Identify which cell holds the provided text, then report its [x, y] central coordinate. 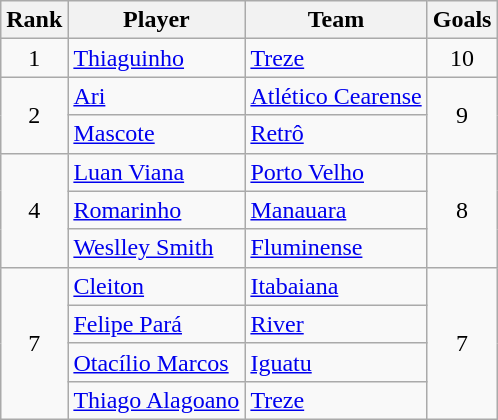
Mascote [156, 134]
Weslley Smith [156, 248]
Atlético Cearense [336, 96]
Iguatu [336, 362]
10 [462, 58]
9 [462, 115]
Luan Viana [156, 172]
Team [336, 20]
Otacílio Marcos [156, 362]
Porto Velho [336, 172]
River [336, 324]
Ari [156, 96]
Thiago Alagoano [156, 400]
4 [34, 210]
8 [462, 210]
Felipe Pará [156, 324]
Romarinho [156, 210]
Fluminense [336, 248]
Goals [462, 20]
Cleiton [156, 286]
2 [34, 115]
Itabaiana [336, 286]
Player [156, 20]
Retrô [336, 134]
Thiaguinho [156, 58]
Rank [34, 20]
1 [34, 58]
Manauara [336, 210]
